Determine the (X, Y) coordinate at the center of the cell enclosing the given text.  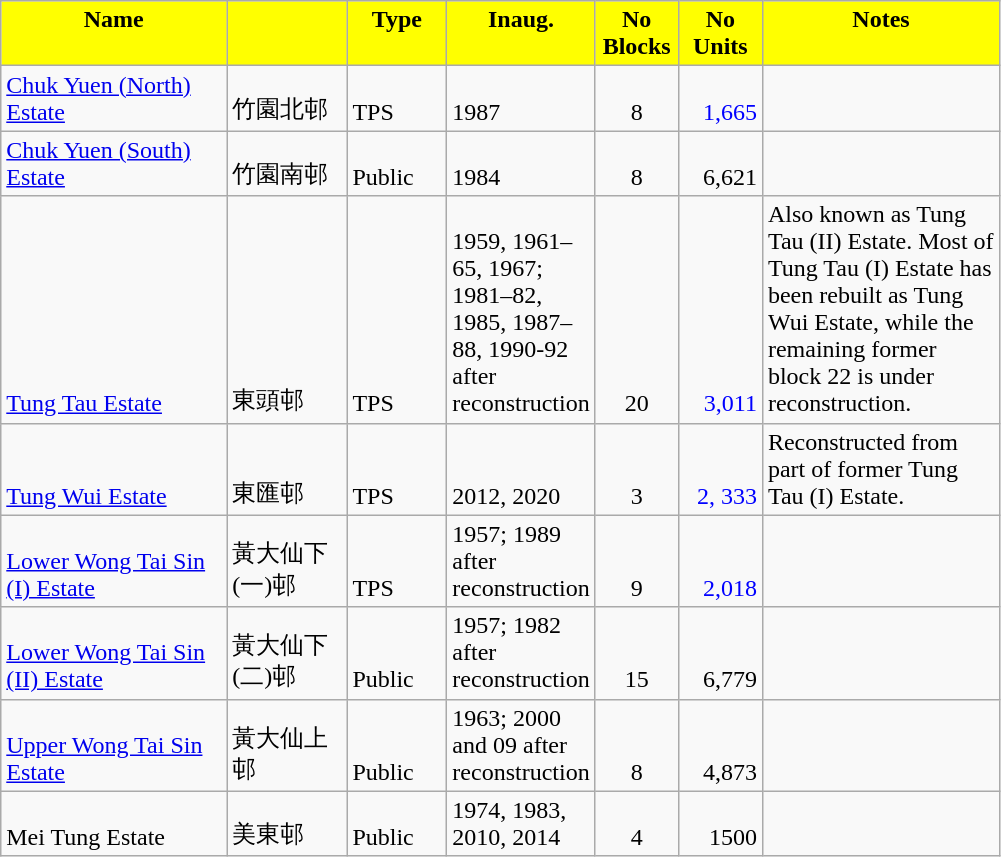
20 (636, 310)
Name (114, 34)
1,665 (720, 98)
1974, 1983, 2010, 2014 (521, 824)
1963; 2000 and 09 after reconstruction (521, 745)
Upper Wong Tai Sin Estate (114, 745)
2,018 (720, 561)
Chuk Yuen (North) Estate (114, 98)
黃大仙上邨 (287, 745)
Notes (880, 34)
No Blocks (636, 34)
4 (636, 824)
15 (636, 653)
3 (636, 469)
Reconstructed from part of former Tung Tau (I) Estate. (880, 469)
竹園北邨 (287, 98)
Type (397, 34)
2, 333 (720, 469)
美東邨 (287, 824)
6,621 (720, 164)
6,779 (720, 653)
東匯邨 (287, 469)
Tung Tau Estate (114, 310)
1957; 1982 after reconstruction (521, 653)
東頭邨 (287, 310)
4,873 (720, 745)
1987 (521, 98)
Tung Wui Estate (114, 469)
1959, 1961–65, 1967; 1981–82, 1985, 1987–88, 1990-92 after reconstruction (521, 310)
9 (636, 561)
1500 (720, 824)
1957; 1989 after reconstruction (521, 561)
3,011 (720, 310)
Lower Wong Tai Sin (I) Estate (114, 561)
Chuk Yuen (South) Estate (114, 164)
竹園南邨 (287, 164)
Lower Wong Tai Sin (II) Estate (114, 653)
Inaug. (521, 34)
Mei Tung Estate (114, 824)
黃大仙下(一)邨 (287, 561)
黃大仙下(二)邨 (287, 653)
No Units (720, 34)
2012, 2020 (521, 469)
1984 (521, 164)
